Output the [X, Y] coordinate of the center of the cell containing the given text.  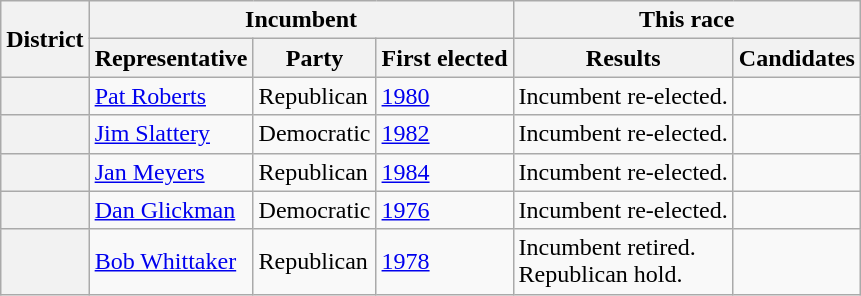
1978 [444, 262]
This race [686, 20]
First elected [444, 58]
District [45, 39]
1982 [444, 134]
Pat Roberts [171, 96]
Incumbent [301, 20]
Bob Whittaker [171, 262]
Results [623, 58]
1976 [444, 210]
1980 [444, 96]
Jim Slattery [171, 134]
Candidates [796, 58]
Dan Glickman [171, 210]
Incumbent retired.Republican hold. [623, 262]
Jan Meyers [171, 172]
1984 [444, 172]
Representative [171, 58]
Party [314, 58]
